Pinpoint the cell where the given text exists, returning its (x, y) midpoint coordinate. 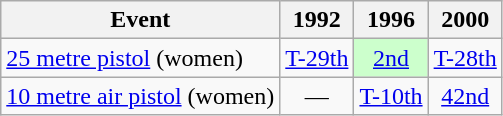
T-10th (391, 96)
42nd (465, 96)
2nd (391, 58)
1996 (391, 20)
Event (140, 20)
— (317, 96)
10 metre air pistol (women) (140, 96)
T-28th (465, 58)
T-29th (317, 58)
1992 (317, 20)
2000 (465, 20)
25 metre pistol (women) (140, 58)
